Extract the [x, y] coordinate from the center of the cell holding the provided text.  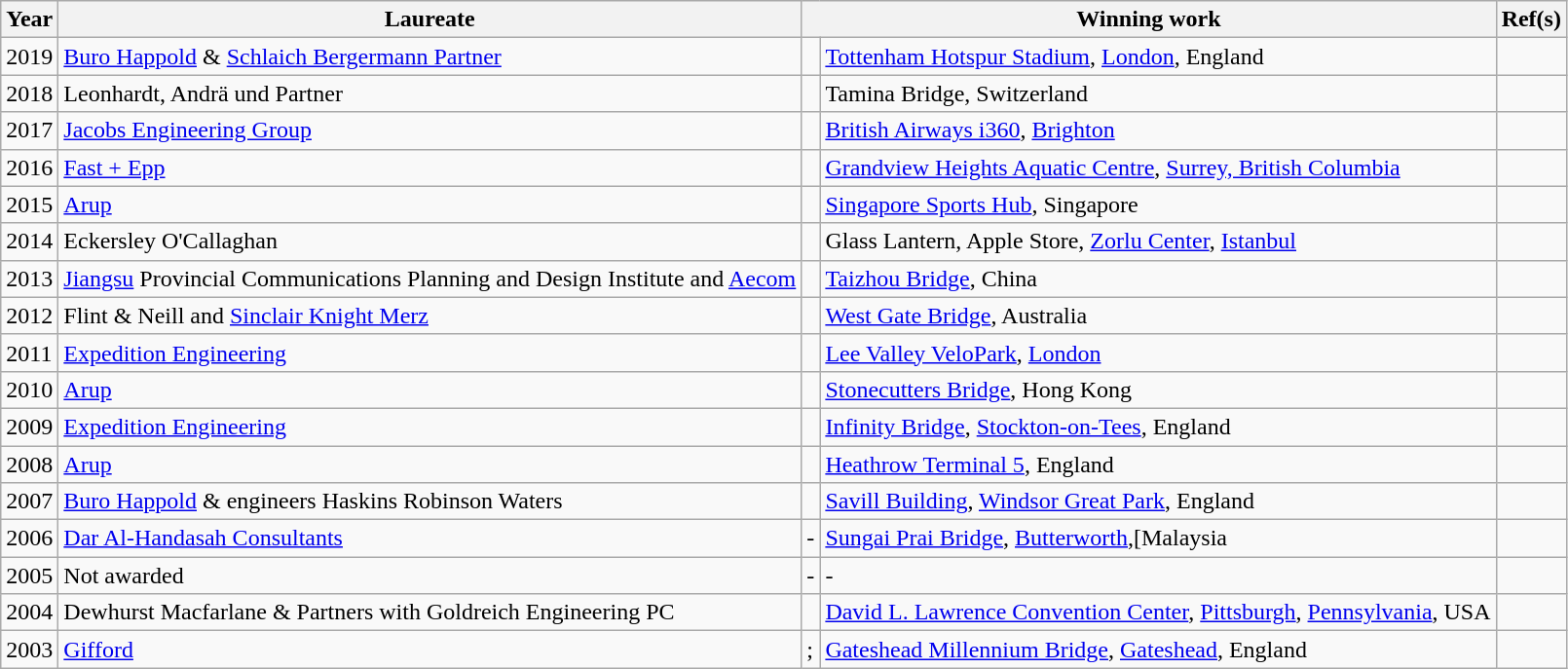
Heathrow Terminal 5, England [1158, 465]
Not awarded [430, 576]
Buro Happold & Schlaich Bergermann Partner [430, 56]
2018 [29, 93]
2015 [29, 204]
2014 [29, 242]
2011 [29, 353]
2017 [29, 130]
Eckersley O'Callaghan [430, 242]
Winning work [1149, 19]
Tamina Bridge, Switzerland [1158, 93]
2006 [29, 539]
Stonecutters Bridge, Hong Kong [1158, 390]
West Gate Bridge, Australia [1158, 316]
Dar Al-Handasah Consultants [430, 539]
Dewhurst Macfarlane & Partners with Goldreich Engineering PC [430, 613]
2007 [29, 502]
2008 [29, 465]
Flint & Neill and Sinclair Knight Merz [430, 316]
Gifford [430, 650]
Buro Happold & engineers Haskins Robinson Waters [430, 502]
2019 [29, 56]
2013 [29, 279]
2004 [29, 613]
Fast + Epp [430, 167]
Jacobs Engineering Group [430, 130]
2003 [29, 650]
Taizhou Bridge, China [1158, 279]
Grandview Heights Aquatic Centre, Surrey, British Columbia [1158, 167]
Tottenham Hotspur Stadium, London, England [1158, 56]
2009 [29, 427]
Savill Building, Windsor Great Park, England [1158, 502]
Year [29, 19]
2012 [29, 316]
Laureate [430, 19]
Glass Lantern, Apple Store, Zorlu Center, Istanbul [1158, 242]
Lee Valley VeloPark, London [1158, 353]
2005 [29, 576]
Gateshead Millennium Bridge, Gateshead, England [1158, 650]
2010 [29, 390]
Jiangsu Provincial Communications Planning and Design Institute and Aecom [430, 279]
British Airways i360, Brighton [1158, 130]
Infinity Bridge, Stockton-on-Tees, England [1158, 427]
Sungai Prai Bridge, Butterworth,[Malaysia [1158, 539]
Singapore Sports Hub, Singapore [1158, 204]
2016 [29, 167]
; [810, 650]
Ref(s) [1531, 19]
David L. Lawrence Convention Center, Pittsburgh, Pennsylvania, USA [1158, 613]
Leonhardt, Andrä und Partner [430, 93]
